Search for the cell housing the specified text and yield its (x, y) center coordinate. 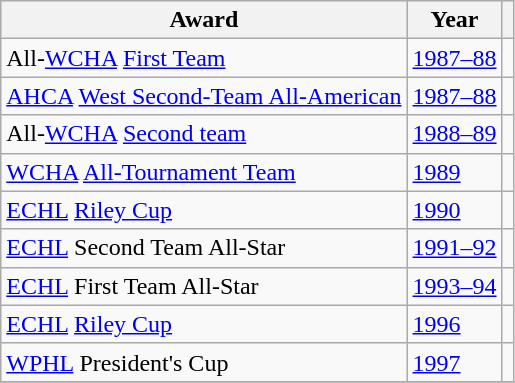
AHCA West Second-Team All-American (204, 96)
1989 (454, 172)
1991–92 (454, 248)
Award (204, 20)
1996 (454, 324)
1990 (454, 210)
WCHA All-Tournament Team (204, 172)
1997 (454, 362)
WPHL President's Cup (204, 362)
All-WCHA First Team (204, 58)
ECHL Second Team All-Star (204, 248)
Year (454, 20)
1993–94 (454, 286)
All-WCHA Second team (204, 134)
1988–89 (454, 134)
ECHL First Team All-Star (204, 286)
